Return the (X, Y) coordinate for the center point of the cell that contains the specified text.  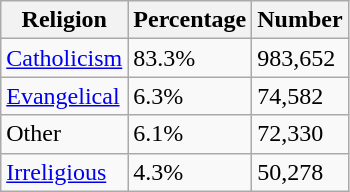
50,278 (300, 172)
83.3% (190, 58)
Number (300, 20)
Catholicism (64, 58)
4.3% (190, 172)
Religion (64, 20)
983,652 (300, 58)
6.1% (190, 134)
Other (64, 134)
6.3% (190, 96)
74,582 (300, 96)
Evangelical (64, 96)
Irreligious (64, 172)
72,330 (300, 134)
Percentage (190, 20)
